Capture the cell that displays the provided text and extract its (x, y) central coordinate. 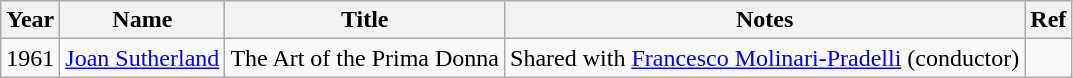
1961 (30, 58)
Title (365, 20)
Notes (765, 20)
Joan Sutherland (142, 58)
Ref (1048, 20)
Shared with Francesco Molinari-Pradelli (conductor) (765, 58)
The Art of the Prima Donna (365, 58)
Year (30, 20)
Name (142, 20)
